Extract the (x, y) coordinate from the center of the cell holding the provided text.  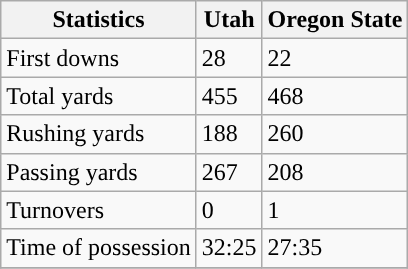
Oregon State (335, 20)
1 (335, 210)
Turnovers (99, 210)
468 (335, 96)
208 (335, 172)
188 (229, 134)
Statistics (99, 20)
0 (229, 210)
Passing yards (99, 172)
Time of possession (99, 248)
Rushing yards (99, 134)
Utah (229, 20)
22 (335, 58)
First downs (99, 58)
27:35 (335, 248)
260 (335, 134)
32:25 (229, 248)
28 (229, 58)
Total yards (99, 96)
455 (229, 96)
267 (229, 172)
